Detect which cell encompasses the target text, then output its (X, Y) center coordinate. 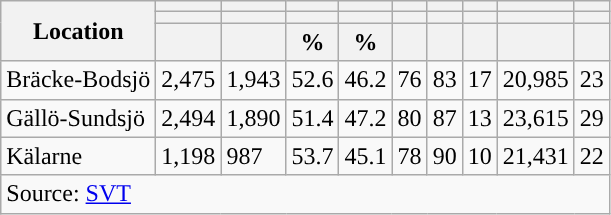
51.4 (312, 118)
23,615 (536, 118)
Bräcke-Bodsjö (78, 80)
1,890 (254, 118)
10 (480, 156)
Gällö-Sundsjö (78, 118)
2,475 (188, 80)
987 (254, 156)
83 (444, 80)
2,494 (188, 118)
53.7 (312, 156)
Source: SVT (306, 194)
80 (410, 118)
Location (78, 31)
1,943 (254, 80)
13 (480, 118)
87 (444, 118)
21,431 (536, 156)
23 (592, 80)
17 (480, 80)
90 (444, 156)
46.2 (366, 80)
47.2 (366, 118)
52.6 (312, 80)
45.1 (366, 156)
78 (410, 156)
Kälarne (78, 156)
29 (592, 118)
1,198 (188, 156)
20,985 (536, 80)
76 (410, 80)
22 (592, 156)
